Provide the (X, Y) coordinate of the cell's center where the given text is located.  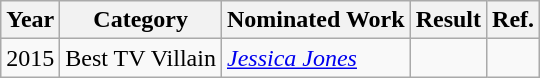
Nominated Work (316, 20)
Year (30, 20)
Ref. (514, 20)
Best TV Villain (141, 58)
Category (141, 20)
Jessica Jones (316, 58)
Result (448, 20)
2015 (30, 58)
